Identify which cell holds the provided text, then report its (x, y) central coordinate. 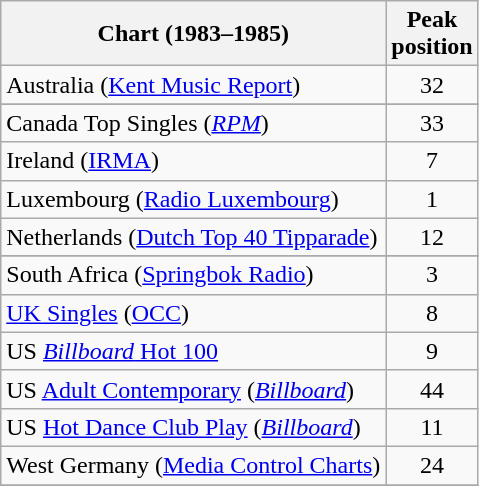
Luxembourg (Radio Luxembourg) (194, 199)
3 (432, 275)
32 (432, 85)
West Germany (Media Control Charts) (194, 465)
Canada Top Singles (RPM) (194, 123)
1 (432, 199)
Chart (1983–1985) (194, 34)
US Hot Dance Club Play (Billboard) (194, 427)
Netherlands (Dutch Top 40 Tipparade) (194, 237)
11 (432, 427)
9 (432, 351)
44 (432, 389)
24 (432, 465)
12 (432, 237)
South Africa (Springbok Radio) (194, 275)
8 (432, 313)
Peakposition (432, 34)
7 (432, 161)
UK Singles (OCC) (194, 313)
Ireland (IRMA) (194, 161)
33 (432, 123)
US Adult Contemporary (Billboard) (194, 389)
US Billboard Hot 100 (194, 351)
Australia (Kent Music Report) (194, 85)
